From the cell containing the given text, extract its center point as (x, y) coordinate. 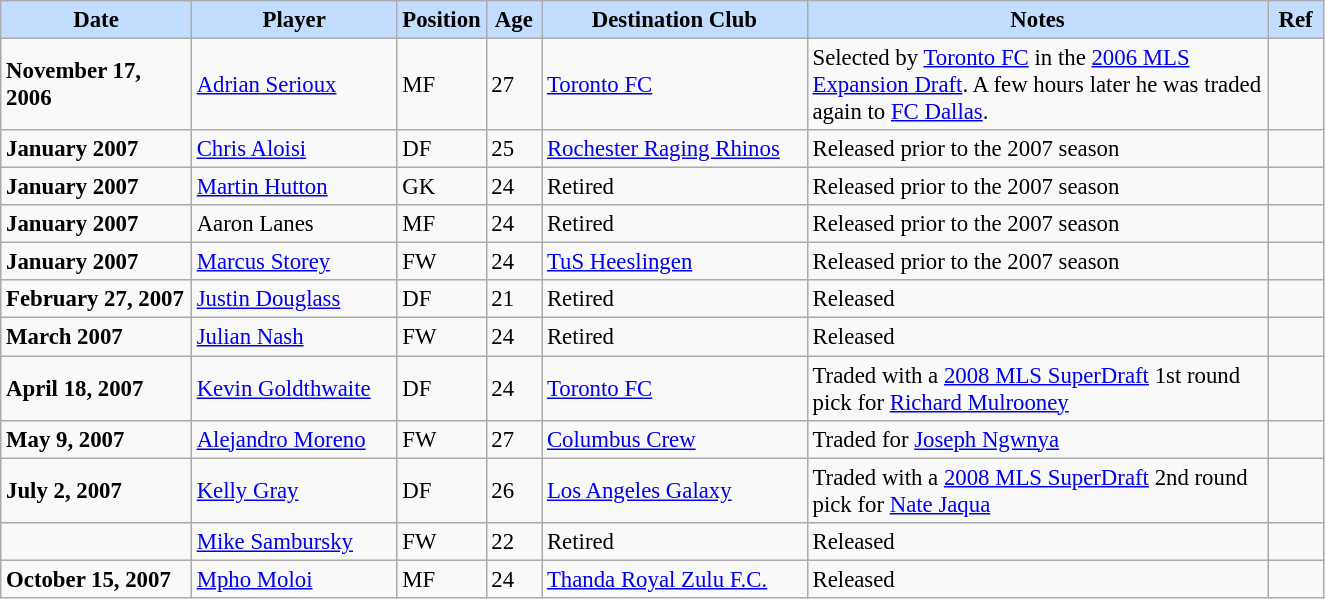
May 9, 2007 (96, 439)
February 27, 2007 (96, 299)
TuS Heeslingen (675, 262)
Julian Nash (294, 337)
21 (514, 299)
Alejandro Moreno (294, 439)
Age (514, 20)
Kevin Goldthwaite (294, 388)
Los Angeles Galaxy (675, 490)
April 18, 2007 (96, 388)
Adrian Serioux (294, 85)
Traded with a 2008 MLS SuperDraft 1st round pick for Richard Mulrooney (1038, 388)
Thanda Royal Zulu F.C. (675, 579)
Position (442, 20)
March 2007 (96, 337)
22 (514, 541)
Columbus Crew (675, 439)
Kelly Gray (294, 490)
26 (514, 490)
November 17, 2006 (96, 85)
Ref (1296, 20)
October 15, 2007 (96, 579)
July 2, 2007 (96, 490)
Notes (1038, 20)
Traded for Joseph Ngwnya (1038, 439)
GK (442, 187)
Date (96, 20)
Chris Aloisi (294, 149)
Player (294, 20)
Traded with a 2008 MLS SuperDraft 2nd round pick for Nate Jaqua (1038, 490)
Mpho Moloi (294, 579)
Rochester Raging Rhinos (675, 149)
25 (514, 149)
Destination Club (675, 20)
Justin Douglass (294, 299)
Martin Hutton (294, 187)
Aaron Lanes (294, 224)
Mike Sambursky (294, 541)
Marcus Storey (294, 262)
Selected by Toronto FC in the 2006 MLS Expansion Draft. A few hours later he was traded again to FC Dallas. (1038, 85)
